Provide the [x, y] coordinate of the cell's center where the given text is located.  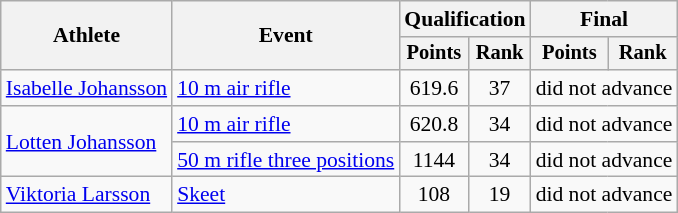
Skeet [286, 195]
Final [604, 19]
Event [286, 36]
108 [434, 195]
Isabelle Johansson [86, 88]
50 m rifle three positions [286, 160]
Athlete [86, 36]
Qualification [464, 19]
Lotten Johansson [86, 142]
620.8 [434, 124]
19 [500, 195]
37 [500, 88]
1144 [434, 160]
619.6 [434, 88]
Viktoria Larsson [86, 195]
